Capture the cell that displays the provided text and extract its [x, y] central coordinate. 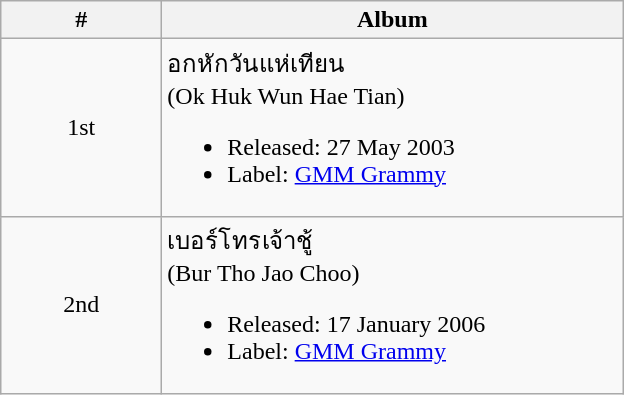
1st [82, 128]
# [82, 20]
2nd [82, 305]
เบอร์โทรเจ้าชู้(Bur Tho Jao Choo)Released: 17 January 2006Label: GMM Grammy [392, 305]
อกหักวันแห่เทียน(Ok Huk Wun Hae Tian)Released: 27 May 2003Label: GMM Grammy [392, 128]
Album [392, 20]
